Provide the (x, y) coordinate of the cell's center where the given text is located.  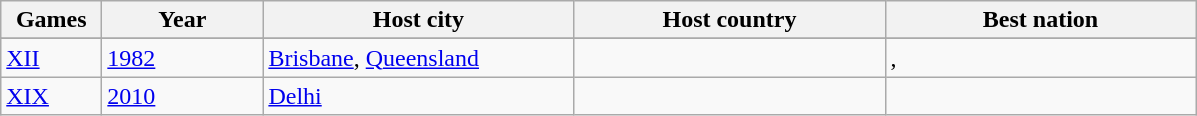
Delhi (418, 96)
Host country (730, 20)
1982 (182, 58)
, (1040, 58)
Games (52, 20)
Host city (418, 20)
Year (182, 20)
Best nation (1040, 20)
2010 (182, 96)
Brisbane, Queensland (418, 58)
XII (52, 58)
XIX (52, 96)
